Return the [X, Y] coordinate for the center point of the cell that contains the specified text.  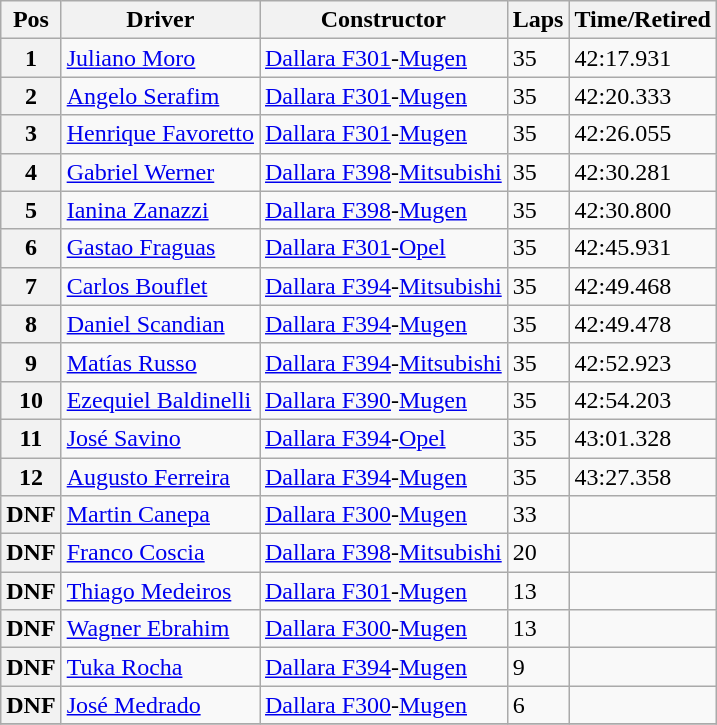
42:30.800 [642, 210]
10 [31, 400]
José Savino [160, 438]
3 [31, 134]
8 [31, 324]
20 [538, 553]
7 [31, 286]
43:01.328 [642, 438]
Franco Coscia [160, 553]
42:52.923 [642, 362]
42:17.931 [642, 58]
Dallara F398-Mugen [384, 210]
5 [31, 210]
Dallara F394-Opel [384, 438]
Wagner Ebrahim [160, 629]
12 [31, 477]
Constructor [384, 20]
33 [538, 515]
42:49.478 [642, 324]
42:26.055 [642, 134]
Daniel Scandian [160, 324]
11 [31, 438]
42:54.203 [642, 400]
1 [31, 58]
Thiago Medeiros [160, 591]
43:27.358 [642, 477]
42:49.468 [642, 286]
Dallara F390-Mugen [384, 400]
42:20.333 [642, 96]
Gabriel Werner [160, 172]
Juliano Moro [160, 58]
Matías Russo [160, 362]
2 [31, 96]
José Medrado [160, 705]
Carlos Bouflet [160, 286]
Martin Canepa [160, 515]
Pos [31, 20]
Ianina Zanazzi [160, 210]
Driver [160, 20]
Dallara F301-Opel [384, 248]
42:45.931 [642, 248]
4 [31, 172]
Time/Retired [642, 20]
Augusto Ferreira [160, 477]
Tuka Rocha [160, 667]
Henrique Favoretto [160, 134]
Ezequiel Baldinelli [160, 400]
42:30.281 [642, 172]
Gastao Fraguas [160, 248]
Angelo Serafim [160, 96]
Laps [538, 20]
